Pinpoint the cell where the given text exists, returning its (x, y) midpoint coordinate. 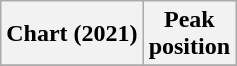
Peakposition (189, 34)
Chart (2021) (72, 34)
